Extract the [X, Y] coordinate from the center of the cell holding the provided text.  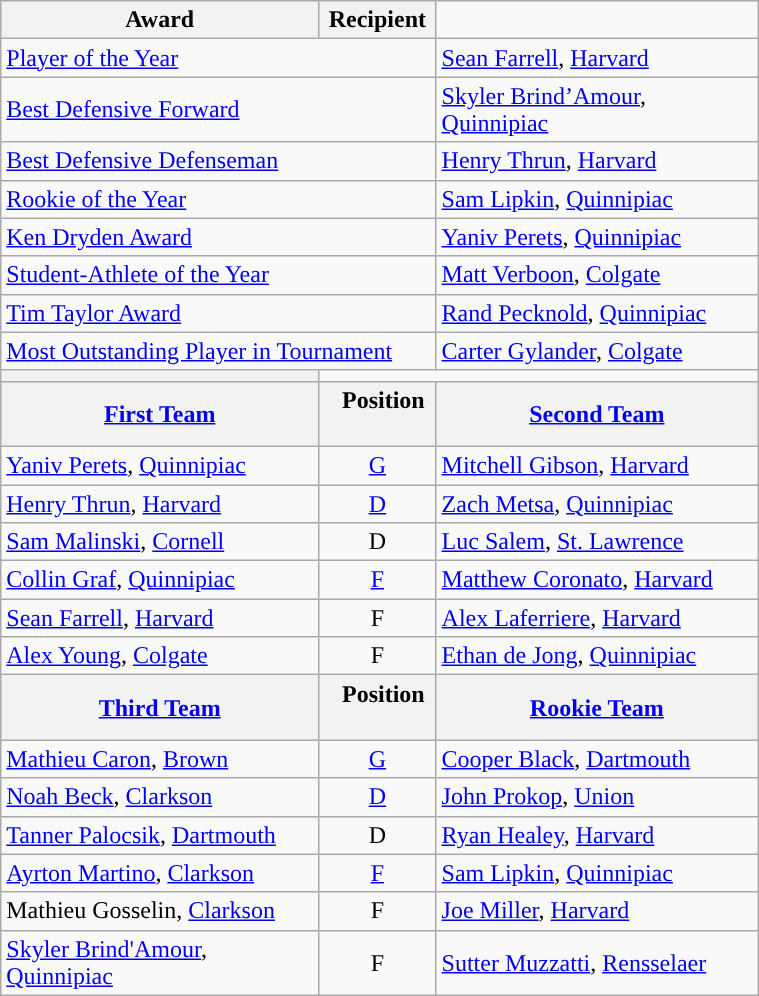
Ryan Healey, Harvard [597, 835]
John Prokop, Union [597, 797]
Third Team [160, 708]
Ken Dryden Award [218, 237]
Rookie Team [597, 708]
Player of the Year [218, 58]
Carter Gylander, Colgate [597, 351]
Student-Athlete of the Year [218, 275]
Alex Laferriere, Harvard [597, 618]
First Team [160, 414]
Most Outstanding Player in Tournament [218, 351]
Second Team [597, 414]
Collin Graf, Quinnipiac [160, 580]
Skyler Brind’Amour, Quinnipiac [597, 110]
Cooper Black, Dartmouth [597, 759]
Best Defensive Forward [218, 110]
Sam Malinski, Cornell [160, 542]
Rookie of the Year [218, 199]
Recipient [378, 20]
Zach Metsa, Quinnipiac [597, 503]
Tanner Palocsik, Dartmouth [160, 835]
Mathieu Gosselin, Clarkson [160, 911]
Noah Beck, Clarkson [160, 797]
Matt Verboon, Colgate [597, 275]
Award [160, 20]
Tim Taylor Award [218, 313]
Ayrton Martino, Clarkson [160, 873]
Sutter Muzzatti, Rensselaer [597, 962]
Mitchell Gibson, Harvard [597, 465]
Luc Salem, St. Lawrence [597, 542]
Matthew Coronato, Harvard [597, 580]
Rand Pecknold, Quinnipiac [597, 313]
Best Defensive Defenseman [218, 161]
Mathieu Caron, Brown [160, 759]
Ethan de Jong, Quinnipiac [597, 656]
Joe Miller, Harvard [597, 911]
Skyler Brind'Amour, Quinnipiac [160, 962]
Alex Young, Colgate [160, 656]
